Return the [X, Y] coordinate for the center point of the cell that contains the specified text.  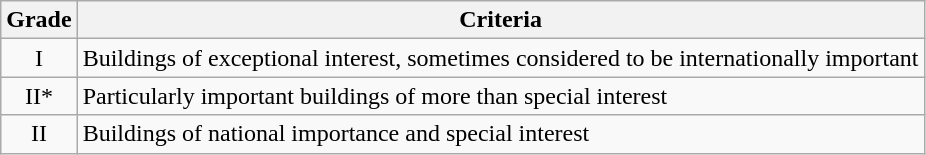
II [39, 134]
II* [39, 96]
Particularly important buildings of more than special interest [500, 96]
Buildings of exceptional interest, sometimes considered to be internationally important [500, 58]
Buildings of national importance and special interest [500, 134]
Criteria [500, 20]
I [39, 58]
Grade [39, 20]
